Pinpoint the cell where the given text exists, returning its [x, y] midpoint coordinate. 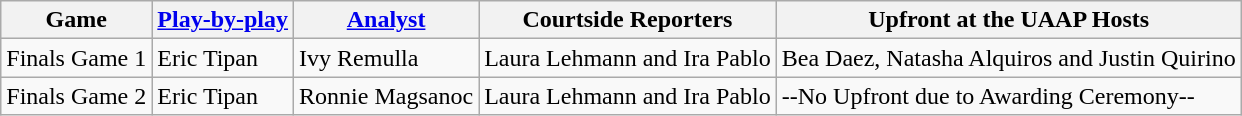
Bea Daez, Natasha Alquiros and Justin Quirino [1008, 58]
Finals Game 1 [76, 58]
Finals Game 2 [76, 96]
Game [76, 20]
Courtside Reporters [628, 20]
Upfront at the UAAP Hosts [1008, 20]
--No Upfront due to Awarding Ceremony-- [1008, 96]
Ronnie Magsanoc [386, 96]
Ivy Remulla [386, 58]
Analyst [386, 20]
Play-by-play [223, 20]
